Detect which cell encompasses the target text, then output its [X, Y] center coordinate. 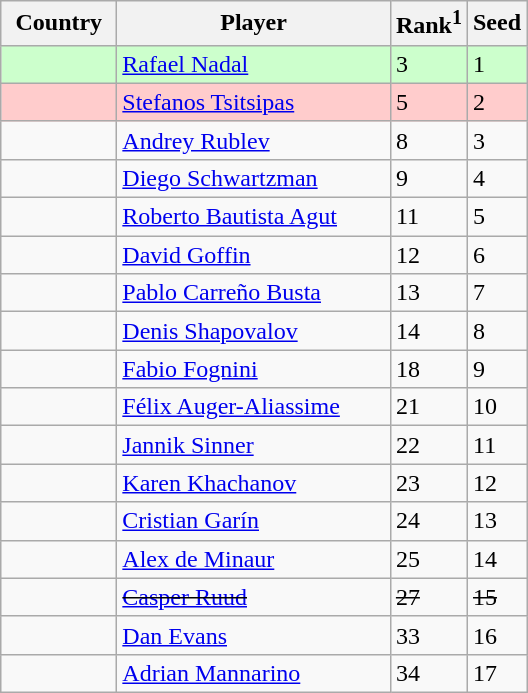
Stefanos Tsitsipas [254, 102]
Jannik Sinner [254, 445]
15 [496, 597]
Fabio Fognini [254, 369]
Diego Schwartzman [254, 178]
16 [496, 635]
Adrian Mannarino [254, 673]
33 [428, 635]
Player [254, 24]
Roberto Bautista Agut [254, 217]
21 [428, 407]
22 [428, 445]
27 [428, 597]
Rank1 [428, 24]
Félix Auger-Aliassime [254, 407]
David Goffin [254, 255]
1 [496, 64]
17 [496, 673]
2 [496, 102]
Rafael Nadal [254, 64]
7 [496, 293]
6 [496, 255]
Casper Ruud [254, 597]
Karen Khachanov [254, 483]
Andrey Rublev [254, 140]
Denis Shapovalov [254, 331]
10 [496, 407]
25 [428, 559]
Seed [496, 24]
4 [496, 178]
Dan Evans [254, 635]
23 [428, 483]
18 [428, 369]
Alex de Minaur [254, 559]
Cristian Garín [254, 521]
Pablo Carreño Busta [254, 293]
Country [59, 24]
24 [428, 521]
34 [428, 673]
